From the cell containing the given text, extract its center point as [x, y] coordinate. 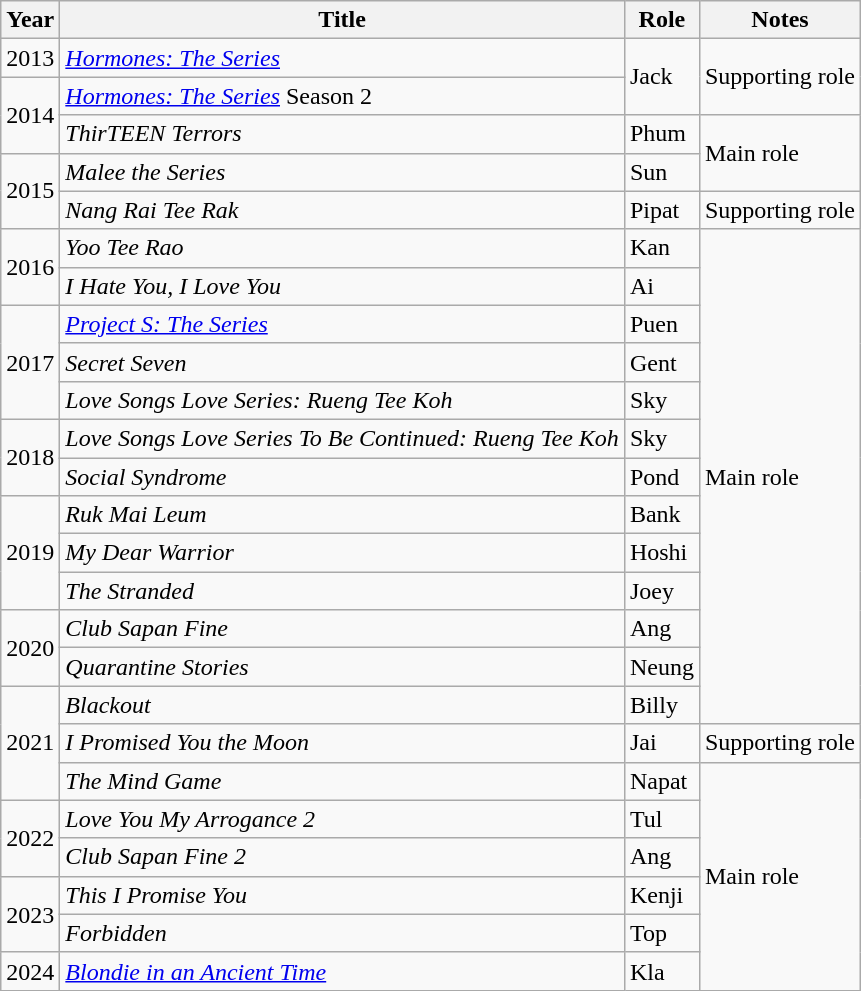
Ruk Mai Leum [342, 515]
2015 [30, 191]
Club Sapan Fine [342, 629]
I Hate You, I Love You [342, 286]
2018 [30, 457]
Quarantine Stories [342, 667]
2024 [30, 971]
2017 [30, 362]
Pond [662, 477]
2022 [30, 838]
Neung [662, 667]
I Promised You the Moon [342, 743]
Malee the Series [342, 172]
2020 [30, 648]
Title [342, 20]
Nang Rai Tee Rak [342, 210]
Ai [662, 286]
Top [662, 933]
Club Sapan Fine 2 [342, 857]
Napat [662, 781]
The Stranded [342, 591]
2023 [30, 914]
Social Syndrome [342, 477]
My Dear Warrior [342, 553]
Secret Seven [342, 362]
Phum [662, 134]
Jack [662, 77]
Yoo Tee Rao [342, 248]
Joey [662, 591]
Love You My Arrogance 2 [342, 819]
Tul [662, 819]
Hormones: The Series [342, 58]
Bank [662, 515]
ThirTEEN Terrors [342, 134]
This I Promise You [342, 895]
2019 [30, 553]
Hoshi [662, 553]
Love Songs Love Series To Be Continued: Rueng Tee Koh [342, 438]
2021 [30, 743]
Blackout [342, 705]
Puen [662, 324]
Project S: The Series [342, 324]
Year [30, 20]
2016 [30, 267]
Role [662, 20]
Notes [780, 20]
Pipat [662, 210]
Billy [662, 705]
Blondie in an Ancient Time [342, 971]
Love Songs Love Series: Rueng Tee Koh [342, 400]
Kan [662, 248]
Sun [662, 172]
Kla [662, 971]
2013 [30, 58]
Gent [662, 362]
Jai [662, 743]
Kenji [662, 895]
The Mind Game [342, 781]
Hormones: The Series Season 2 [342, 96]
Forbidden [342, 933]
2014 [30, 115]
